Provide the [X, Y] coordinate of the cell's center where the given text is located.  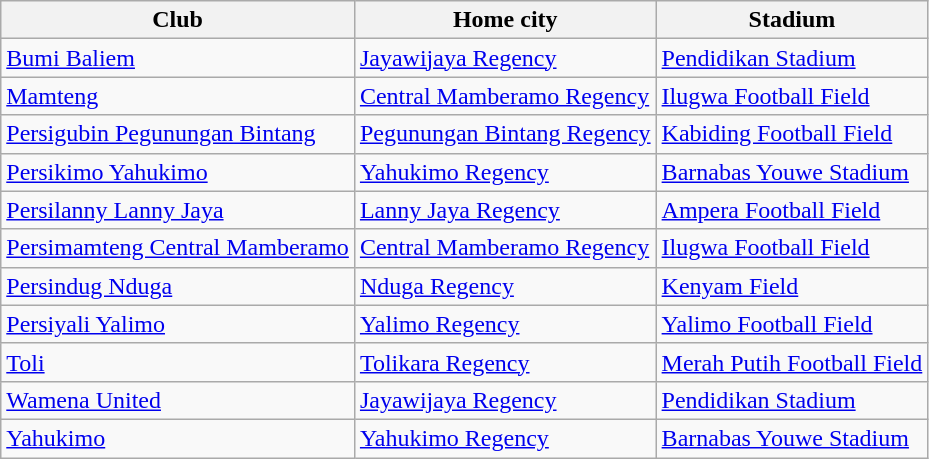
Wamena United [178, 400]
Ampera Football Field [792, 210]
Nduga Regency [505, 286]
Tolikara Regency [505, 362]
Kabiding Football Field [792, 134]
Persindug Nduga [178, 286]
Pegunungan Bintang Regency [505, 134]
Yalimo Regency [505, 324]
Merah Putih Football Field [792, 362]
Toli [178, 362]
Persiyali Yalimo [178, 324]
Yalimo Football Field [792, 324]
Club [178, 20]
Stadium [792, 20]
Persigubin Pegunungan Bintang [178, 134]
Persimamteng Central Mamberamo [178, 248]
Persilanny Lanny Jaya [178, 210]
Persikimo Yahukimo [178, 172]
Yahukimo [178, 438]
Mamteng [178, 96]
Kenyam Field [792, 286]
Lanny Jaya Regency [505, 210]
Home city [505, 20]
Bumi Baliem [178, 58]
